Search for the cell housing the specified text and yield its (X, Y) center coordinate. 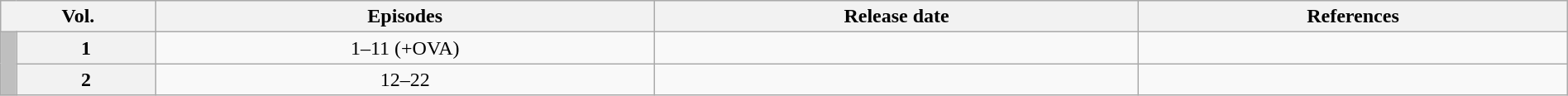
2 (86, 79)
References (1353, 17)
Vol. (78, 17)
Release date (896, 17)
1–11 (+OVA) (405, 48)
1 (86, 48)
12–22 (405, 79)
Episodes (405, 17)
